From the cell containing the given text, extract its center point as (x, y) coordinate. 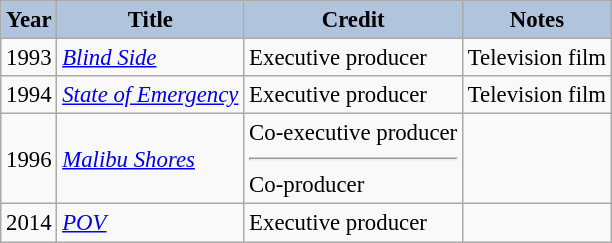
1994 (29, 95)
POV (150, 223)
2014 (29, 223)
1996 (29, 159)
Notes (536, 20)
Malibu Shores (150, 159)
Title (150, 20)
Year (29, 20)
1993 (29, 58)
Credit (354, 20)
Co-executive producerCo-producer (354, 159)
State of Emergency (150, 95)
Blind Side (150, 58)
